Search for the cell housing the specified text and yield its [x, y] center coordinate. 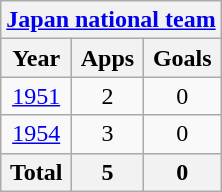
2 [108, 96]
1951 [36, 96]
Year [36, 58]
Goals [182, 58]
3 [108, 134]
1954 [36, 134]
Total [36, 172]
Apps [108, 58]
Japan national team [111, 20]
5 [108, 172]
